Find where the given text appears and provide that cell's center as (x, y) coordinate. 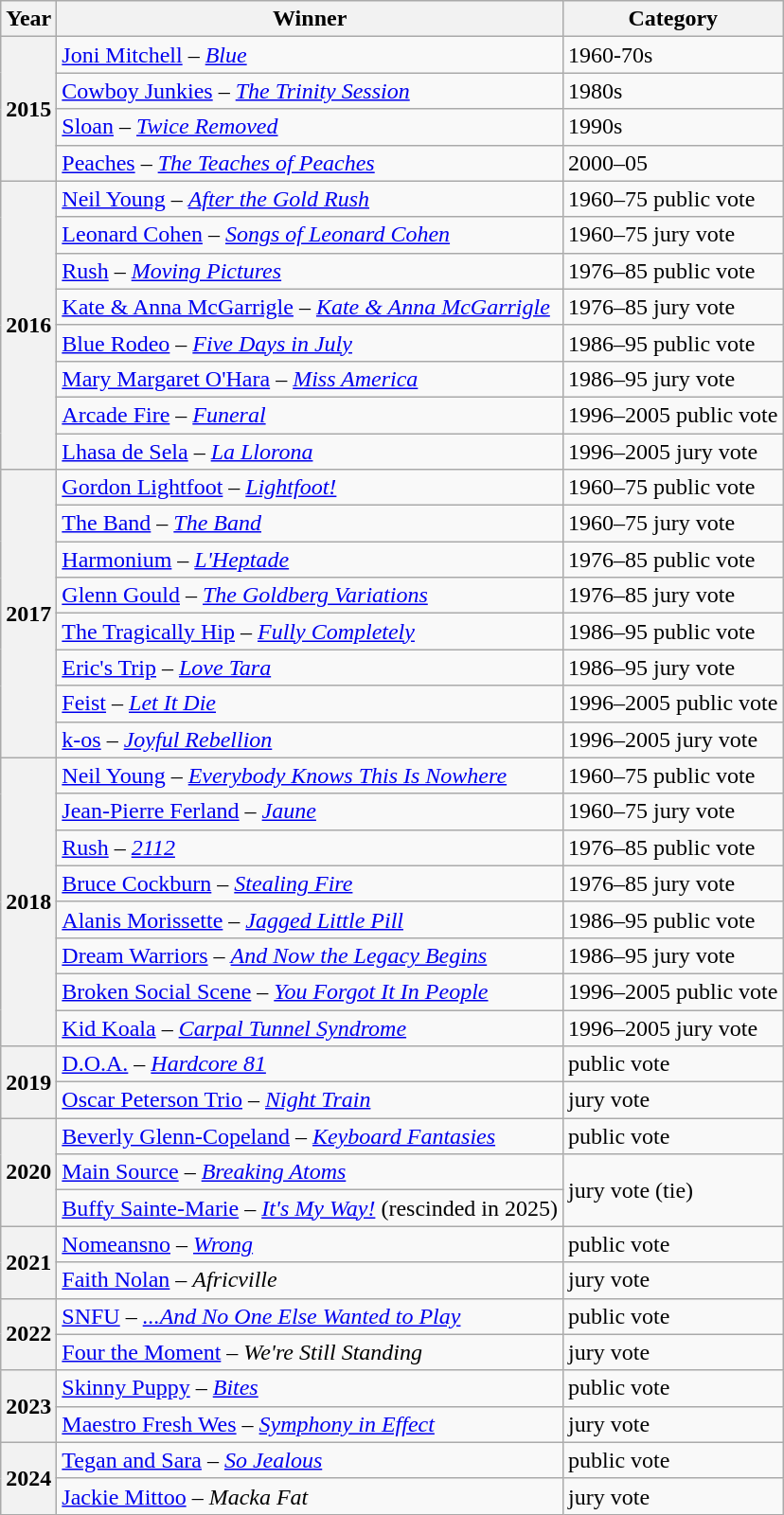
jury vote (tie) (673, 1190)
Tegan and Sara – So Jealous (311, 1460)
Mary Margaret O'Hara – Miss America (311, 379)
Harmonium – L'Heptade (311, 560)
2018 (28, 901)
2022 (28, 1334)
Arcade Fire – Funeral (311, 415)
Winner (311, 19)
Eric's Trip – Love Tara (311, 668)
1960-70s (673, 55)
Faith Nolan – Africville (311, 1280)
Category (673, 19)
Blue Rodeo – Five Days in July (311, 343)
Dream Warriors – And Now the Legacy Begins (311, 955)
Peaches – The Teaches of Peaches (311, 163)
Beverly Glenn-Copeland – Keyboard Fantasies (311, 1136)
2017 (28, 614)
SNFU – ...And No One Else Wanted to Play (311, 1316)
Oscar Peterson Trio – Night Train (311, 1100)
Nomeansno – Wrong (311, 1244)
1990s (673, 127)
Kate & Anna McGarrigle – Kate & Anna McGarrigle (311, 307)
2000–05 (673, 163)
Neil Young – Everybody Knows This Is Nowhere (311, 775)
Leonard Cohen – Songs of Leonard Cohen (311, 235)
Buffy Sainte-Marie – It's My Way! (rescinded in 2025) (311, 1208)
2019 (28, 1082)
2016 (28, 325)
Broken Social Scene – You Forgot It In People (311, 991)
D.O.A. – Hardcore 81 (311, 1064)
Rush – Moving Pictures (311, 271)
Feist – Let It Die (311, 704)
Bruce Cockburn – Stealing Fire (311, 883)
Joni Mitchell – Blue (311, 55)
Gordon Lightfoot – Lightfoot! (311, 488)
2015 (28, 109)
1980s (673, 91)
2021 (28, 1262)
Maestro Fresh Wes – Symphony in Effect (311, 1424)
2024 (28, 1478)
Kid Koala – Carpal Tunnel Syndrome (311, 1027)
The Band – The Band (311, 524)
Four the Moment – We're Still Standing (311, 1352)
Lhasa de Sela – La Llorona (311, 452)
Jackie Mittoo – Macka Fat (311, 1496)
2020 (28, 1172)
Neil Young – After the Gold Rush (311, 199)
Glenn Gould – The Goldberg Variations (311, 596)
Cowboy Junkies – The Trinity Session (311, 91)
2023 (28, 1406)
Skinny Puppy – Bites (311, 1388)
Rush – 2112 (311, 847)
Sloan – Twice Removed (311, 127)
The Tragically Hip – Fully Completely (311, 632)
Jean-Pierre Ferland – Jaune (311, 811)
k-os – Joyful Rebellion (311, 740)
Main Source – Breaking Atoms (311, 1172)
Alanis Morissette – Jagged Little Pill (311, 919)
Year (28, 19)
